Output the [x, y] coordinate of the center of the cell containing the given text.  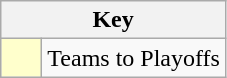
Teams to Playoffs [134, 58]
Key [114, 20]
